Find where the given text appears and provide that cell's center as (x, y) coordinate. 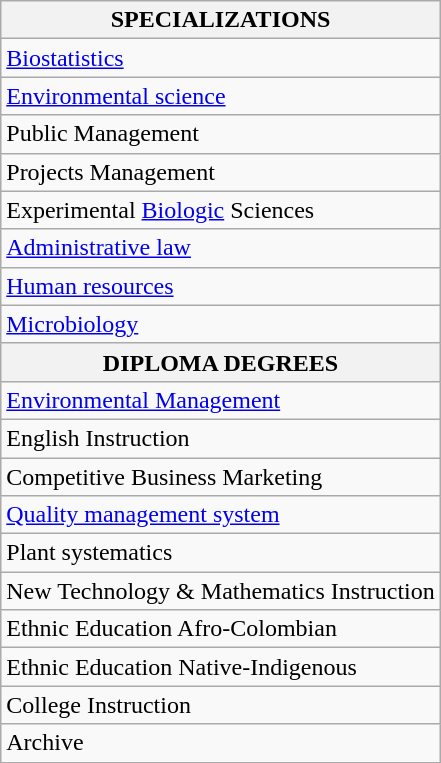
Quality management system (221, 515)
Competitive Business Marketing (221, 477)
Environmental Management (221, 400)
New Technology & Mathematics Instruction (221, 591)
Microbiology (221, 324)
Archive (221, 743)
Environmental science (221, 96)
Public Management (221, 134)
DIPLOMA DEGREES (221, 362)
College Instruction (221, 705)
Administrative law (221, 248)
Plant systematics (221, 553)
Biostatistics (221, 58)
Human resources (221, 286)
SPECIALIZATIONS (221, 20)
Ethnic Education Afro-Colombian (221, 629)
English Instruction (221, 438)
Experimental Biologic Sciences (221, 210)
Projects Management (221, 172)
Ethnic Education Native-Indigenous (221, 667)
